Return the [x, y] coordinate for the center point of the cell that contains the specified text.  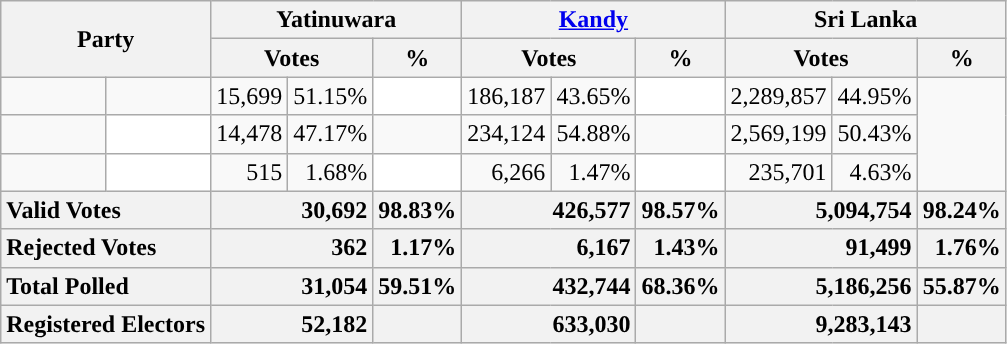
633,030 [549, 324]
2,569,199 [778, 134]
1.68% [330, 172]
91,499 [821, 248]
Valid Votes [106, 210]
15,699 [250, 96]
Rejected Votes [106, 248]
515 [250, 172]
14,478 [250, 134]
1.17% [418, 248]
Yatinuwara [336, 20]
4.63% [874, 172]
Total Polled [106, 286]
234,124 [506, 134]
1.76% [962, 248]
1.43% [680, 248]
1.47% [594, 172]
Kandy [594, 20]
9,283,143 [821, 324]
426,577 [549, 210]
51.15% [330, 96]
235,701 [778, 172]
52,182 [292, 324]
98.57% [680, 210]
362 [292, 248]
50.43% [874, 134]
6,266 [506, 172]
43.65% [594, 96]
5,186,256 [821, 286]
31,054 [292, 286]
Party [106, 39]
98.24% [962, 210]
6,167 [549, 248]
186,187 [506, 96]
68.36% [680, 286]
2,289,857 [778, 96]
Sri Lanka [866, 20]
59.51% [418, 286]
432,744 [549, 286]
Registered Electors [106, 324]
5,094,754 [821, 210]
98.83% [418, 210]
54.88% [594, 134]
44.95% [874, 96]
47.17% [330, 134]
30,692 [292, 210]
55.87% [962, 286]
